Return the [X, Y] coordinate for the center point of the cell that contains the specified text.  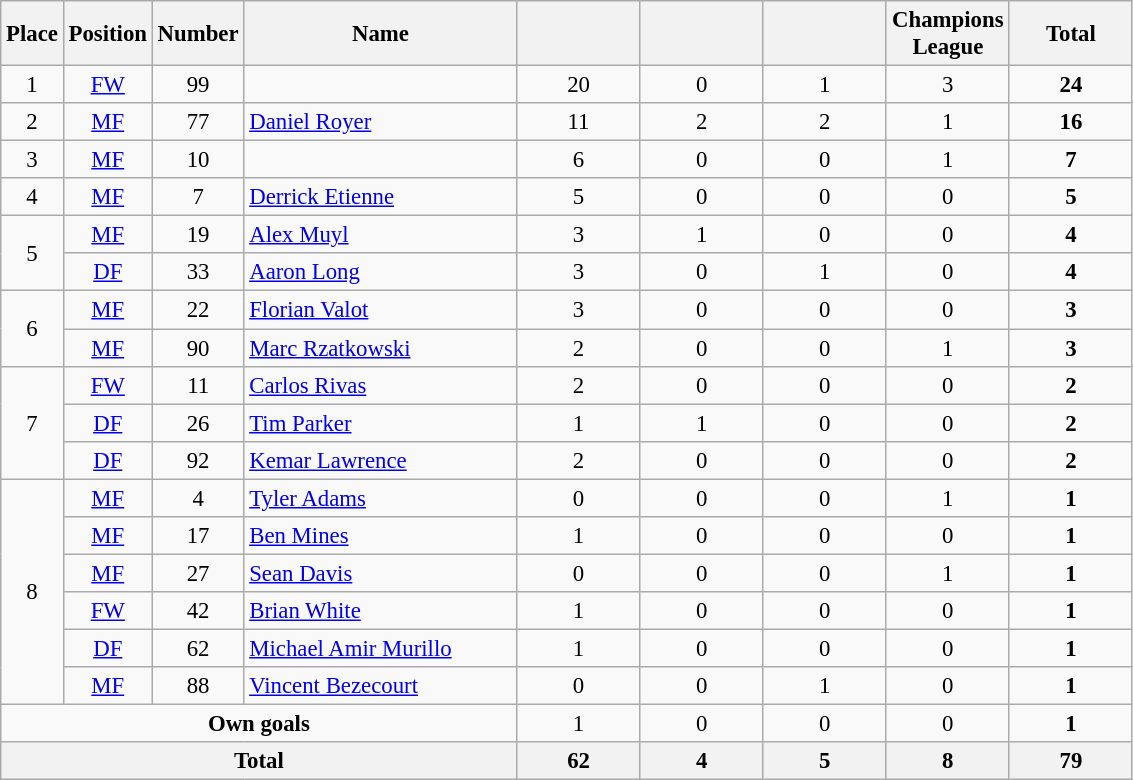
Kemar Lawrence [380, 460]
99 [198, 85]
Place [32, 34]
27 [198, 573]
Marc Rzatkowski [380, 348]
Number [198, 34]
Ben Mines [380, 536]
20 [578, 85]
92 [198, 460]
Position [108, 34]
Champions League [948, 34]
90 [198, 348]
24 [1070, 85]
Carlos Rivas [380, 385]
Alex Muyl [380, 235]
42 [198, 611]
Michael Amir Murillo [380, 648]
19 [198, 235]
Own goals [259, 724]
Sean Davis [380, 573]
22 [198, 310]
33 [198, 273]
Brian White [380, 611]
77 [198, 122]
16 [1070, 122]
Name [380, 34]
10 [198, 160]
Vincent Bezecourt [380, 686]
Tyler Adams [380, 498]
Tim Parker [380, 423]
Derrick Etienne [380, 197]
17 [198, 536]
26 [198, 423]
Daniel Royer [380, 122]
Florian Valot [380, 310]
Aaron Long [380, 273]
79 [1070, 761]
88 [198, 686]
